Scan for the cell matching the given text and deliver its [x, y] coordinate at center. 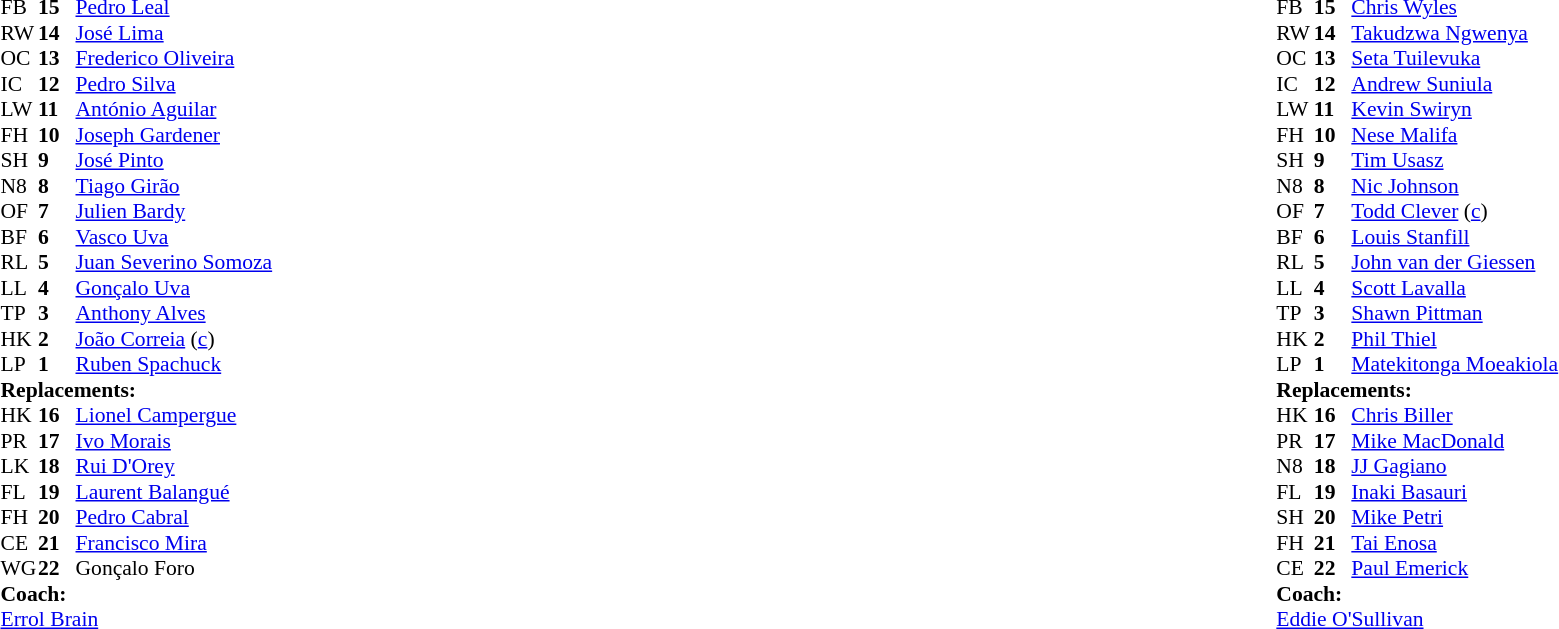
Tai Enosa [1454, 543]
Joseph Gardener [174, 135]
João Correia (c) [174, 339]
Nese Malifa [1454, 135]
Laurent Balangué [174, 492]
LK [19, 467]
Julien Bardy [174, 211]
Louis Stanfill [1454, 237]
Matekitonga Moeakiola [1454, 365]
Shawn Pittman [1454, 313]
Juan Severino Somoza [174, 263]
Vasco Uva [174, 237]
Andrew Suniula [1454, 84]
Tim Usasz [1454, 161]
José Pinto [174, 161]
Phil Thiel [1454, 339]
Ruben Spachuck [174, 365]
Lionel Campergue [174, 415]
WG [19, 569]
Anthony Alves [174, 313]
Scott Lavalla [1454, 288]
Pedro Silva [174, 84]
José Lima [174, 33]
Frederico Oliveira [174, 59]
Tiago Girão [174, 186]
Inaki Basauri [1454, 492]
Nic Johnson [1454, 186]
Mike MacDonald [1454, 441]
António Aguilar [174, 109]
Francisco Mira [174, 543]
Takudzwa Ngwenya [1454, 33]
John van der Giessen [1454, 263]
JJ Gagiano [1454, 467]
Mike Petri [1454, 517]
Gonçalo Foro [174, 569]
Seta Tuilevuka [1454, 59]
Pedro Cabral [174, 517]
Ivo Morais [174, 441]
Rui D'Orey [174, 467]
Paul Emerick [1454, 569]
Gonçalo Uva [174, 288]
Todd Clever (c) [1454, 211]
Kevin Swiryn [1454, 109]
Chris Biller [1454, 415]
